From the cell containing the given text, extract its center point as (X, Y) coordinate. 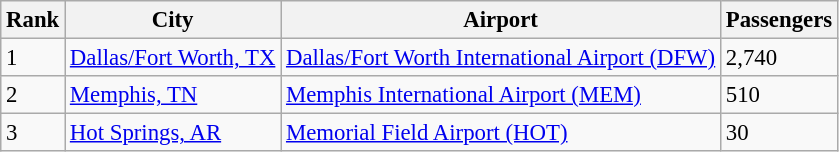
Passengers (780, 20)
Dallas/Fort Worth, TX (173, 58)
Rank (33, 20)
2 (33, 95)
Dallas/Fort Worth International Airport (DFW) (501, 58)
Airport (501, 20)
510 (780, 95)
City (173, 20)
Hot Springs, AR (173, 133)
30 (780, 133)
Memorial Field Airport (HOT) (501, 133)
2,740 (780, 58)
Memphis International Airport (MEM) (501, 95)
1 (33, 58)
3 (33, 133)
Memphis, TN (173, 95)
